Search for the cell housing the specified text and yield its [X, Y] center coordinate. 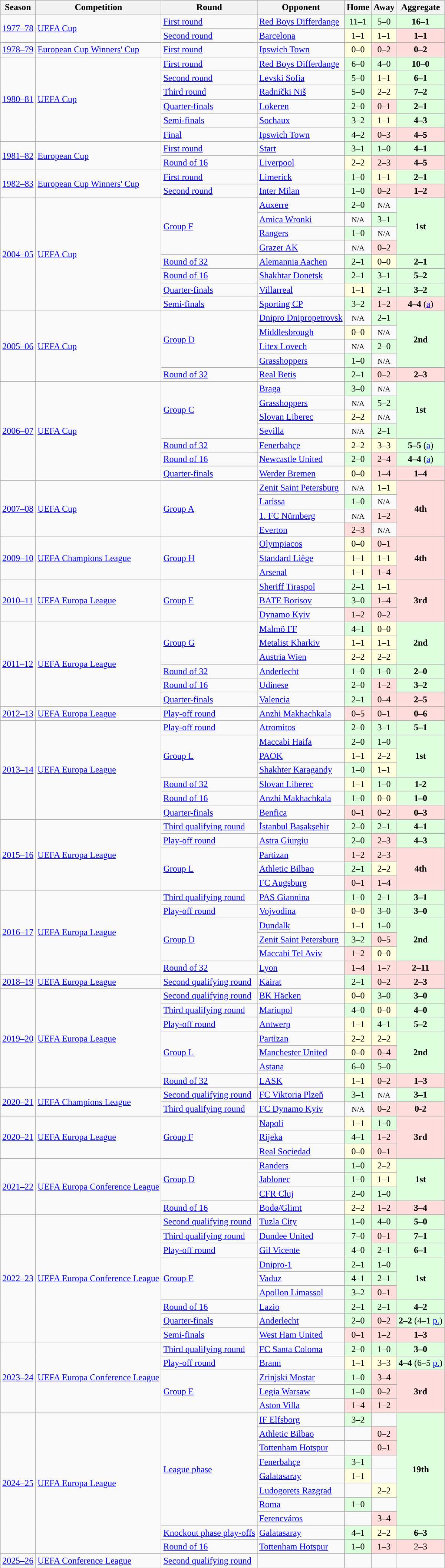
Austria Wien [301, 657]
2–11 [421, 968]
Dnipro Dnipropetrovsk [301, 318]
Atromitos [301, 728]
Alemannia Aachen [301, 262]
Auxerre [301, 205]
Shakhter Karagandy [301, 770]
Antwerp [301, 1024]
Lokeren [301, 106]
Round [209, 7]
Dynamo Kyiv [301, 614]
2–2 (4–1 p.) [421, 1321]
Ferencváros [301, 1518]
0–6 [421, 714]
Lyon [301, 968]
League phase [209, 1469]
5–5 (a) [421, 445]
Home [358, 7]
2–5 [421, 699]
Group C [209, 410]
Knockout phase play-offs [209, 1533]
6–3 [421, 1533]
2013–14 [18, 770]
Dundalk [301, 925]
Standard Liège [301, 558]
Barcelona [301, 36]
Amica Wronki [301, 219]
European Cup [99, 155]
Metalist Kharkiv [301, 643]
Grazer AK [301, 247]
Villarreal [301, 290]
Vojvodina [301, 911]
Real Sociedad [301, 1151]
Maccabi Haifa [301, 742]
2012–13 [18, 714]
1. FC Nürnberg [301, 516]
Napoli [301, 1123]
BK Häcken [301, 996]
Udinese [301, 685]
Malmö FF [301, 629]
2004–05 [18, 255]
Gil Vicente [301, 1250]
Olympiacos [301, 544]
16–1 [421, 22]
FC Dynamo Kyiv [301, 1109]
PAS Giannina [301, 897]
Legia Warsaw [301, 1391]
Sochaux [301, 120]
Aggregate [421, 7]
2–4 [384, 459]
Sheriff Tiraspol [301, 586]
0-2 [421, 1109]
Dnipro-1 [301, 1264]
Real Betis [301, 374]
Vaduz [301, 1278]
Astana [301, 1066]
1980–81 [18, 99]
2007–08 [18, 509]
5–1 [421, 728]
2025–26 [18, 1561]
Benfica [301, 812]
Rijeka [301, 1137]
Arsenal [301, 572]
Astra Giurgiu [301, 840]
Middlesbrough [301, 332]
Opponent [301, 7]
Werder Bremen [301, 473]
Group A [209, 509]
Competition [99, 7]
Sevilla [301, 431]
Lazio [301, 1306]
1978–79 [18, 50]
Newcastle United [301, 459]
10–0 [421, 64]
7–2 [421, 92]
2023–24 [18, 1377]
Dundee United [301, 1236]
PAOK [301, 756]
LASK [301, 1081]
Final [209, 134]
Start [301, 148]
2011–12 [18, 664]
7–1 [421, 1236]
2021–22 [18, 1187]
UEFA Conference League [99, 1561]
Third round [209, 92]
FC Viktoria Plzeň [301, 1095]
FC Augsburg [301, 883]
4–4 (6–5 p.) [421, 1363]
Away [384, 7]
Inter Milan [301, 191]
1982–83 [18, 184]
Mariupol [301, 1010]
11–1 [358, 22]
Manchester United [301, 1052]
2022–23 [18, 1279]
Bodø/Glimt [301, 1208]
19th [421, 1469]
Radnički Niš [301, 92]
Everton [301, 530]
West Ham United [301, 1335]
2015–16 [18, 854]
Rangers [301, 233]
Group H [209, 558]
2024–25 [18, 1483]
2018–19 [18, 982]
Group G [209, 643]
2016–17 [18, 932]
Randers [301, 1165]
Maccabi Tel Aviv [301, 954]
1-2 [421, 784]
Liverpool [301, 163]
Ludogorets Razgrad [301, 1490]
FC Santa Coloma [301, 1349]
Roma [301, 1504]
IF Elfsborg [301, 1420]
1–7 [384, 968]
Litex Lovech [301, 346]
Valencia [301, 699]
İstanbul Başakşehir [301, 826]
Braga [301, 388]
Zrinjski Mostar [301, 1377]
2006–07 [18, 431]
Shakhtar Donetsk [301, 276]
1977–78 [18, 29]
CFR Cluj [301, 1194]
Apollon Limassol [301, 1292]
Kairat [301, 982]
Jablonec [301, 1180]
Brann [301, 1363]
2019–20 [18, 1038]
1981–82 [18, 155]
2010–11 [18, 600]
Tuzla City [301, 1222]
Levski Sofia [301, 78]
2009–10 [18, 558]
Limerick [301, 177]
2005–06 [18, 346]
BATE Borisov [301, 600]
Sporting CP [301, 304]
Season [18, 7]
7–0 [358, 1236]
Aston Villa [301, 1405]
Larissa [301, 502]
